For the text-containing cell, return its midpoint in (X, Y) coordinate format. 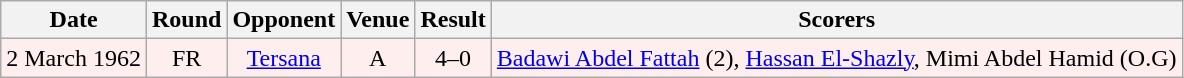
A (378, 58)
Result (453, 20)
Scorers (836, 20)
Opponent (284, 20)
4–0 (453, 58)
FR (186, 58)
Tersana (284, 58)
Badawi Abdel Fattah (2), Hassan El-Shazly, Mimi Abdel Hamid (O.G) (836, 58)
Venue (378, 20)
2 March 1962 (74, 58)
Round (186, 20)
Date (74, 20)
